Capture the cell that displays the provided text and extract its (X, Y) central coordinate. 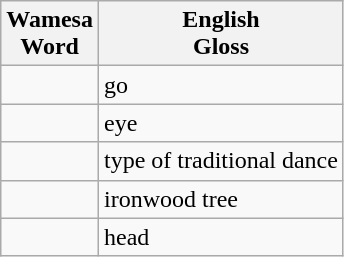
WamesaWord (50, 34)
eye (220, 123)
head (220, 237)
EnglishGloss (220, 34)
go (220, 85)
ironwood tree (220, 199)
type of traditional dance (220, 161)
